Detect which cell encompasses the target text, then output its [X, Y] center coordinate. 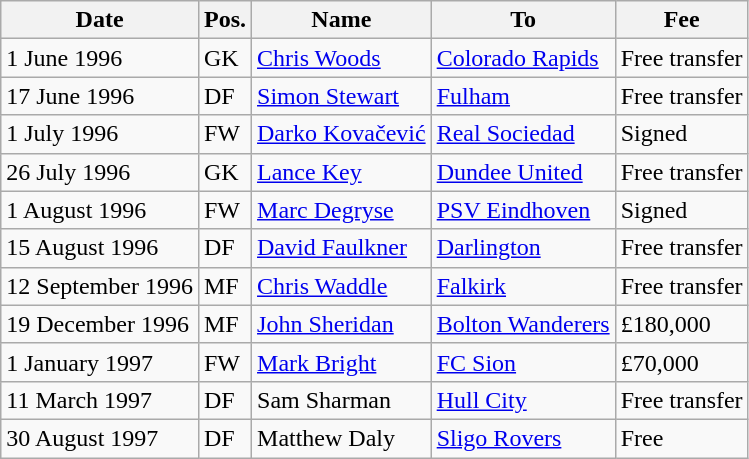
FC Sion [523, 362]
Date [100, 20]
11 March 1997 [100, 400]
Simon Stewart [342, 96]
Fulham [523, 96]
1 June 1996 [100, 58]
John Sheridan [342, 324]
Darlington [523, 248]
Sligo Rovers [523, 438]
Sam Sharman [342, 400]
1 August 1996 [100, 210]
To [523, 20]
Pos. [224, 20]
26 July 1996 [100, 172]
Hull City [523, 400]
15 August 1996 [100, 248]
Lance Key [342, 172]
Fee [682, 20]
Colorado Rapids [523, 58]
17 June 1996 [100, 96]
Dundee United [523, 172]
Real Sociedad [523, 134]
£180,000 [682, 324]
Darko Kovačević [342, 134]
David Faulkner [342, 248]
£70,000 [682, 362]
Chris Woods [342, 58]
Name [342, 20]
PSV Eindhoven [523, 210]
Matthew Daly [342, 438]
12 September 1996 [100, 286]
1 January 1997 [100, 362]
1 July 1996 [100, 134]
19 December 1996 [100, 324]
Chris Waddle [342, 286]
Bolton Wanderers [523, 324]
Free [682, 438]
Marc Degryse [342, 210]
30 August 1997 [100, 438]
Falkirk [523, 286]
Mark Bright [342, 362]
